For the text-containing cell, return its midpoint in (x, y) coordinate format. 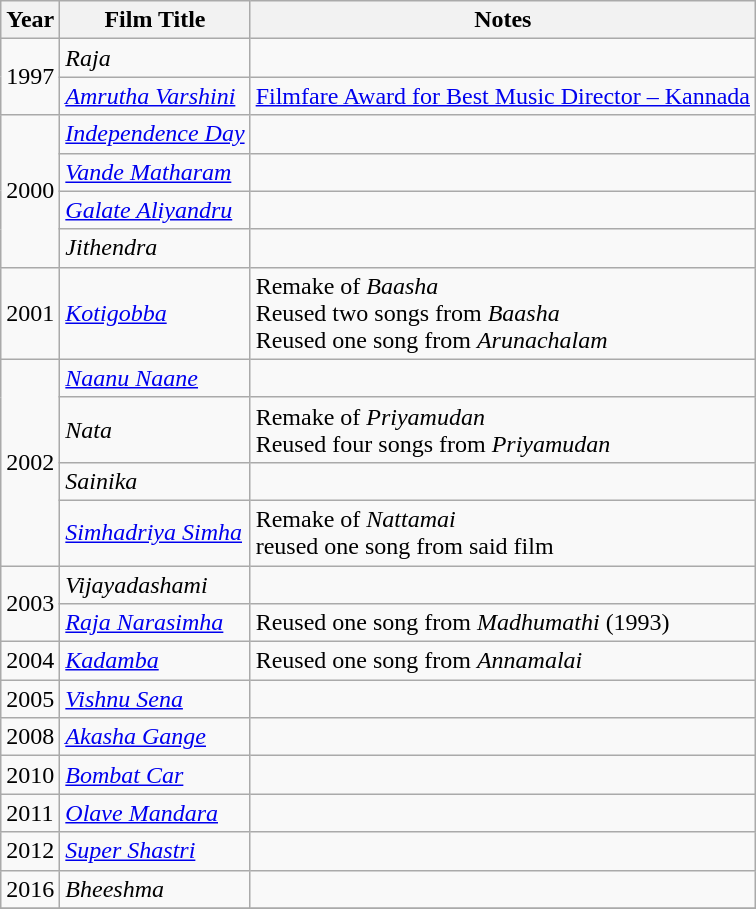
2016 (30, 889)
2010 (30, 775)
2005 (30, 699)
2008 (30, 737)
Naanu Naane (155, 378)
Vande Matharam (155, 172)
2011 (30, 813)
Olave Mandara (155, 813)
Galate Aliyandru (155, 210)
Film Title (155, 20)
Amrutha Varshini (155, 96)
Nata (155, 430)
2012 (30, 851)
Reused one song from Madhumathi (1993) (502, 623)
2002 (30, 462)
Notes (502, 20)
Super Shastri (155, 851)
Bombat Car (155, 775)
1997 (30, 77)
Filmfare Award for Best Music Director – Kannada (502, 96)
Independence Day (155, 134)
Sainika (155, 481)
Vijayadashami (155, 585)
Kotigobba (155, 313)
Simhadriya Simha (155, 532)
Raja (155, 58)
Remake of Nattamaireused one song from said film (502, 532)
Reused one song from Annamalai (502, 661)
Bheeshma (155, 889)
Year (30, 20)
2003 (30, 604)
2004 (30, 661)
2000 (30, 191)
2001 (30, 313)
Kadamba (155, 661)
Vishnu Sena (155, 699)
Raja Narasimha (155, 623)
Remake of BaashaReused two songs from BaashaReused one song from Arunachalam (502, 313)
Jithendra (155, 248)
Remake of PriyamudanReused four songs from Priyamudan (502, 430)
Akasha Gange (155, 737)
